Extract the (X, Y) coordinate from the center of the cell holding the provided text.  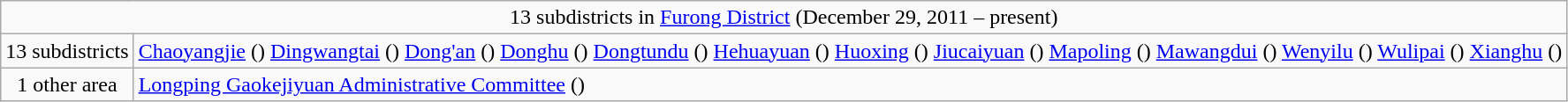
1 other area (67, 84)
13 subdistricts (67, 51)
13 subdistricts in Furong District (December 29, 2011 – present) (784, 18)
Longping Gaokejiyuan Administrative Committee () (850, 84)
